For the text-containing cell, return its midpoint in [x, y] coordinate format. 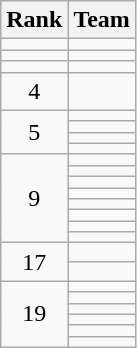
4 [34, 91]
5 [34, 132]
Team [102, 20]
19 [34, 314]
Rank [34, 20]
17 [34, 262]
9 [34, 198]
